Output the [x, y] coordinate of the center of the cell containing the given text.  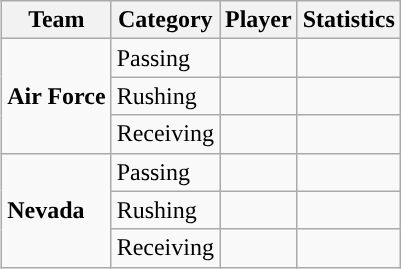
Category [165, 20]
Player [259, 20]
Team [56, 20]
Nevada [56, 210]
Air Force [56, 96]
Statistics [348, 20]
